From the cell containing the given text, extract its center point as [X, Y] coordinate. 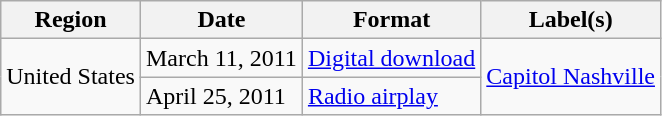
Radio airplay [391, 96]
United States [71, 77]
March 11, 2011 [221, 58]
Region [71, 20]
Date [221, 20]
Capitol Nashville [571, 77]
Label(s) [571, 20]
Digital download [391, 58]
Format [391, 20]
April 25, 2011 [221, 96]
